From the cell containing the given text, extract its center point as [x, y] coordinate. 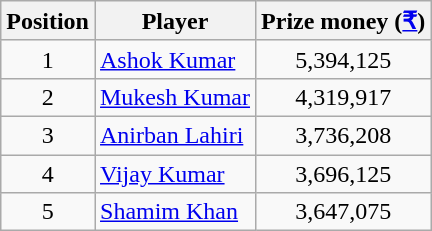
4,319,917 [344, 97]
5 [48, 212]
1 [48, 59]
Position [48, 21]
Mukesh Kumar [174, 97]
Ashok Kumar [174, 59]
4 [48, 173]
Prize money (₹) [344, 21]
Vijay Kumar [174, 173]
5,394,125 [344, 59]
Anirban Lahiri [174, 135]
3,647,075 [344, 212]
2 [48, 97]
Player [174, 21]
Shamim Khan [174, 212]
3 [48, 135]
3,736,208 [344, 135]
3,696,125 [344, 173]
